Output the [X, Y] coordinate of the center of the cell containing the given text.  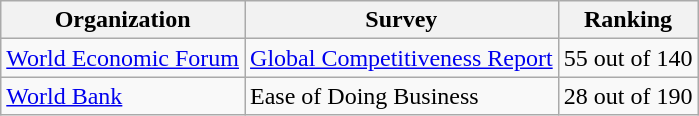
Organization [123, 20]
World Economic Forum [123, 58]
55 out of 140 [628, 58]
Ease of Doing Business [402, 96]
World Bank [123, 96]
28 out of 190 [628, 96]
Survey [402, 20]
Ranking [628, 20]
Global Competitiveness Report [402, 58]
